Detect which cell encompasses the target text, then output its [x, y] center coordinate. 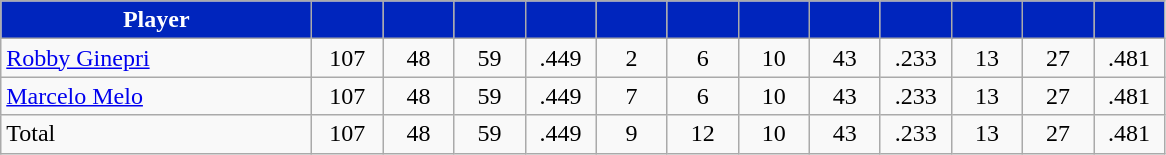
12 [702, 134]
9 [632, 134]
2 [632, 58]
Robby Ginepri [156, 58]
7 [632, 96]
Marcelo Melo [156, 96]
Total [156, 134]
Player [156, 20]
